Detect which cell encompasses the target text, then output its (X, Y) center coordinate. 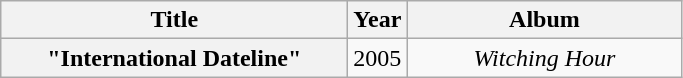
"International Dateline" (174, 58)
Witching Hour (544, 58)
Title (174, 20)
Year (378, 20)
Album (544, 20)
2005 (378, 58)
